For the text-containing cell, return its midpoint in [x, y] coordinate format. 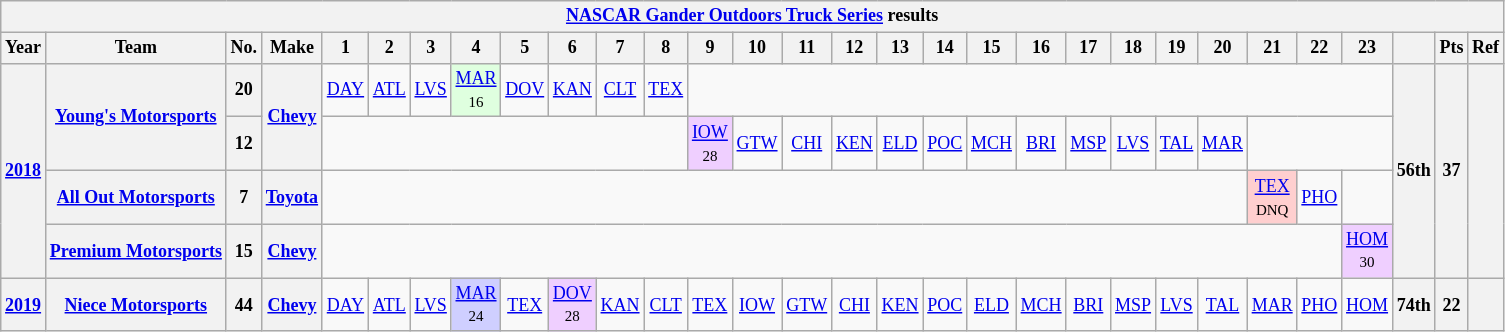
DOV [525, 90]
HOM30 [1368, 251]
IOW28 [710, 144]
17 [1088, 48]
No. [244, 48]
MAR16 [476, 90]
2019 [24, 305]
10 [757, 48]
16 [1041, 48]
44 [244, 305]
1 [345, 48]
13 [900, 48]
MAR24 [476, 305]
Ref [1486, 48]
IOW [757, 305]
2 [389, 48]
56th [1414, 170]
8 [666, 48]
DOV28 [573, 305]
3 [430, 48]
21 [1272, 48]
23 [1368, 48]
Make [292, 48]
2018 [24, 170]
Young's Motorsports [136, 116]
74th [1414, 305]
11 [807, 48]
NASCAR Gander Outdoors Truck Series results [752, 16]
5 [525, 48]
37 [1452, 170]
4 [476, 48]
Team [136, 48]
9 [710, 48]
Pts [1452, 48]
14 [945, 48]
HOM [1368, 305]
Year [24, 48]
Niece Motorsports [136, 305]
6 [573, 48]
All Out Motorsports [136, 197]
18 [1134, 48]
TEXDNQ [1272, 197]
Premium Motorsports [136, 251]
19 [1176, 48]
Toyota [292, 197]
